Find where the given text appears and provide that cell's center as [X, Y] coordinate. 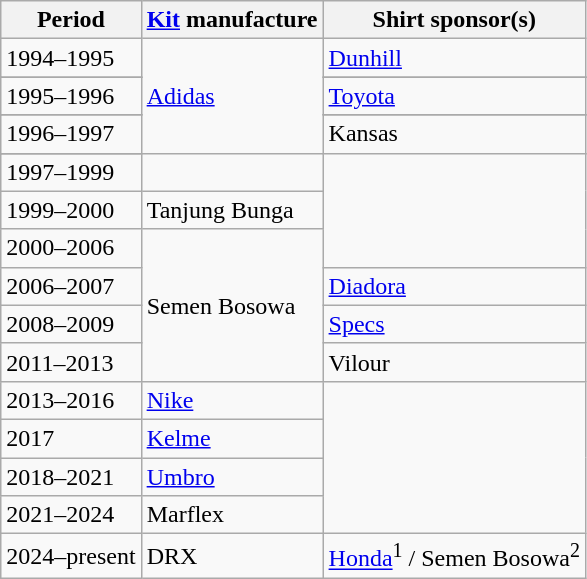
Kelme [232, 438]
Marflex [232, 515]
Honda1 / Semen Bosowa2 [454, 556]
1999–2000 [71, 210]
Diadora [454, 286]
2000–2006 [71, 248]
2017 [71, 438]
Vilour [454, 362]
2024–present [71, 556]
Tanjung Bunga [232, 210]
Kansas [454, 134]
Nike [232, 400]
2008–2009 [71, 324]
Specs [454, 324]
Semen Bosowa [232, 305]
Period [71, 20]
2021–2024 [71, 515]
DRX [232, 556]
Shirt sponsor(s) [454, 20]
1996–1997 [71, 134]
Dunhill [454, 58]
Kit manufacture [232, 20]
2011–2013 [71, 362]
1995–1996 [71, 96]
2018–2021 [71, 477]
1994–1995 [71, 58]
Toyota [454, 96]
Adidas [232, 96]
1997–1999 [71, 172]
Umbro [232, 477]
2006–2007 [71, 286]
2013–2016 [71, 400]
